Pinpoint the cell where the given text exists, returning its [X, Y] midpoint coordinate. 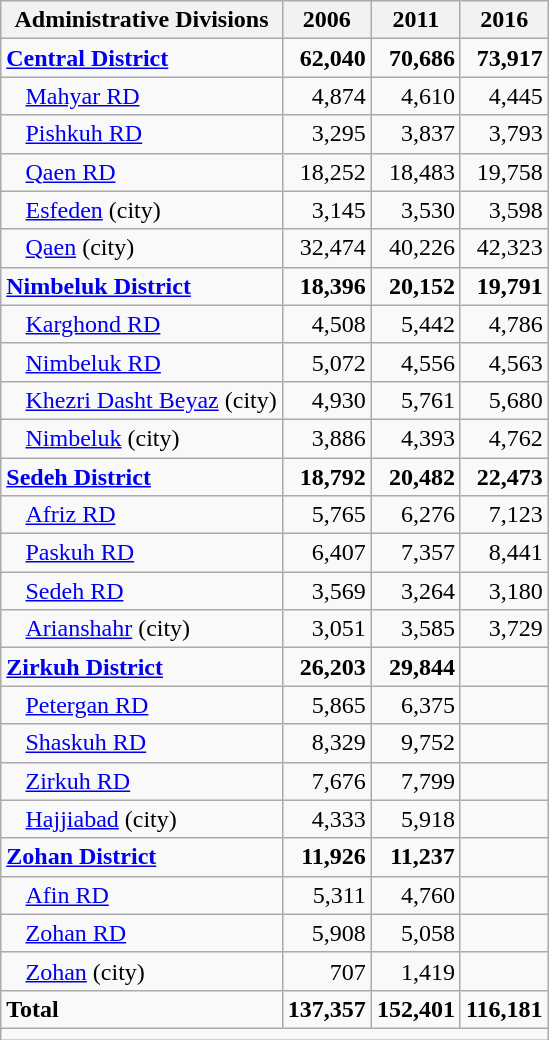
3,295 [326, 134]
3,569 [326, 591]
3,051 [326, 629]
7,123 [504, 515]
Arianshahr (city) [142, 629]
Sedeh District [142, 477]
4,333 [326, 819]
70,686 [416, 58]
Qaen (city) [142, 248]
2006 [326, 20]
116,181 [504, 1009]
6,407 [326, 553]
4,508 [326, 324]
20,152 [416, 286]
Shaskuh RD [142, 743]
5,072 [326, 362]
Zirkuh District [142, 667]
7,676 [326, 781]
4,393 [416, 438]
5,761 [416, 400]
22,473 [504, 477]
18,483 [416, 172]
73,917 [504, 58]
Sedeh RD [142, 591]
18,252 [326, 172]
62,040 [326, 58]
Zohan RD [142, 933]
19,758 [504, 172]
5,680 [504, 400]
Afin RD [142, 895]
3,886 [326, 438]
Petergan RD [142, 705]
5,311 [326, 895]
4,762 [504, 438]
5,442 [416, 324]
3,585 [416, 629]
20,482 [416, 477]
7,357 [416, 553]
Hajjiabad (city) [142, 819]
4,874 [326, 96]
3,729 [504, 629]
26,203 [326, 667]
8,441 [504, 553]
4,610 [416, 96]
18,396 [326, 286]
707 [326, 971]
6,375 [416, 705]
Esfeden (city) [142, 210]
137,357 [326, 1009]
4,760 [416, 895]
152,401 [416, 1009]
Pishkuh RD [142, 134]
4,556 [416, 362]
40,226 [416, 248]
5,765 [326, 515]
2016 [504, 20]
1,419 [416, 971]
Nimbeluk RD [142, 362]
32,474 [326, 248]
8,329 [326, 743]
Khezri Dasht Beyaz (city) [142, 400]
19,791 [504, 286]
3,837 [416, 134]
4,445 [504, 96]
Zohan District [142, 857]
Mahyar RD [142, 96]
4,930 [326, 400]
4,786 [504, 324]
Zohan (city) [142, 971]
Paskuh RD [142, 553]
11,237 [416, 857]
29,844 [416, 667]
3,264 [416, 591]
3,145 [326, 210]
3,793 [504, 134]
Qaen RD [142, 172]
Zirkuh RD [142, 781]
Central District [142, 58]
Afriz RD [142, 515]
Administrative Divisions [142, 20]
Nimbeluk District [142, 286]
3,180 [504, 591]
7,799 [416, 781]
18,792 [326, 477]
3,530 [416, 210]
5,865 [326, 705]
9,752 [416, 743]
Karghond RD [142, 324]
4,563 [504, 362]
Total [142, 1009]
42,323 [504, 248]
5,058 [416, 933]
5,908 [326, 933]
5,918 [416, 819]
6,276 [416, 515]
11,926 [326, 857]
3,598 [504, 210]
2011 [416, 20]
Nimbeluk (city) [142, 438]
